Output the (x, y) coordinate of the center of the cell containing the given text.  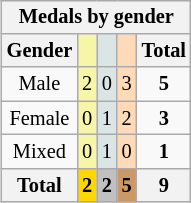
Gender (40, 51)
Medals by gender (96, 17)
9 (164, 185)
Female (40, 118)
Male (40, 84)
Mixed (40, 152)
